Identify which cell holds the provided text, then report its [X, Y] central coordinate. 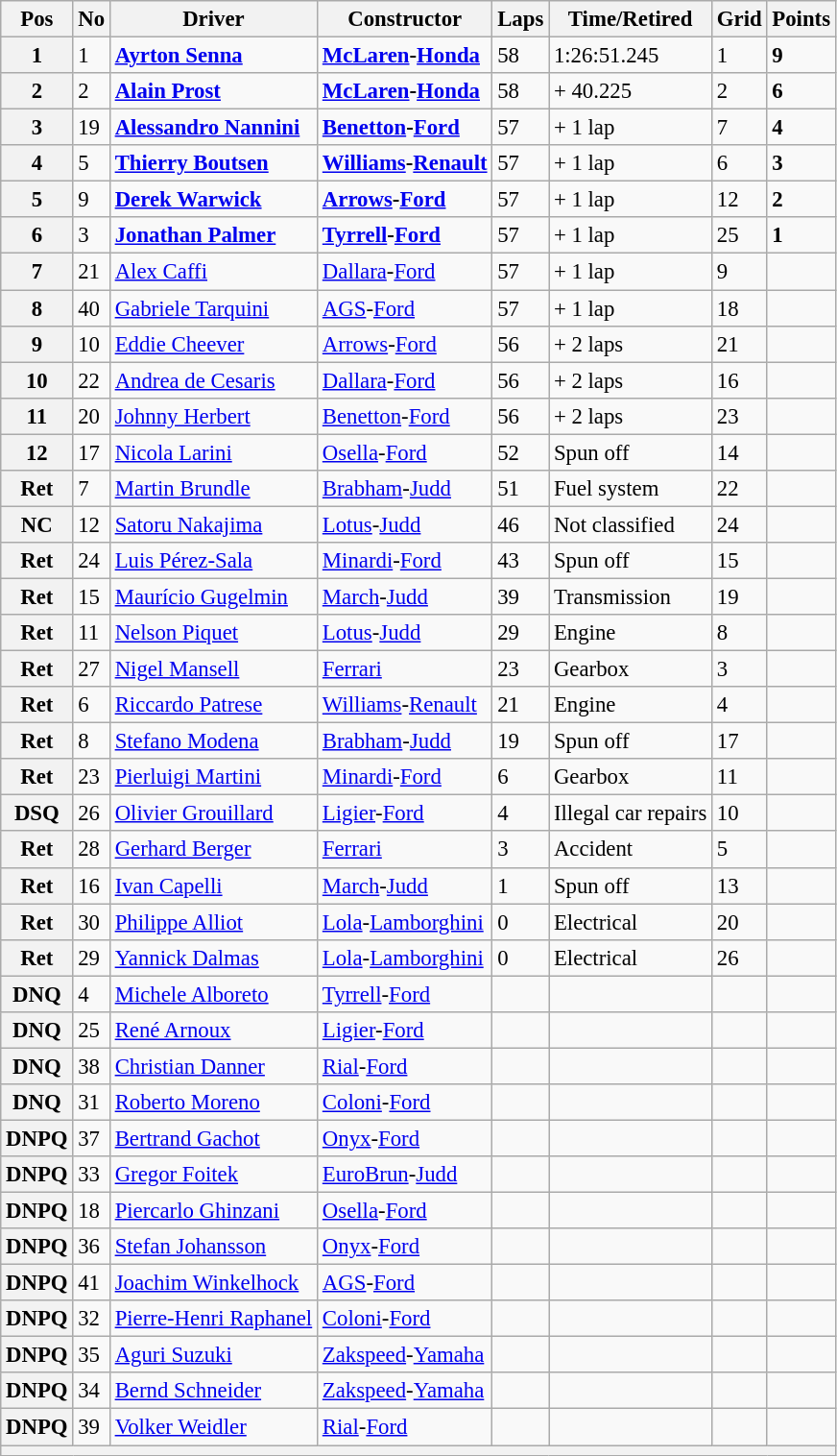
Not classified [631, 524]
NC [36, 524]
Olivier Grouillard [213, 813]
Christian Danner [213, 1066]
Luis Pérez-Sala [213, 561]
28 [91, 850]
Ayrton Senna [213, 56]
Transmission [631, 596]
1:26:51.245 [631, 56]
Thierry Boutsen [213, 163]
Aguri Suzuki [213, 1355]
Points [801, 19]
Alain Prost [213, 91]
DSQ [36, 813]
Accident [631, 850]
EuroBrun-Judd [405, 1175]
Gregor Foitek [213, 1175]
René Arnoux [213, 1031]
30 [91, 922]
Fuel system [631, 489]
Volker Weidler [213, 1427]
34 [91, 1392]
Joachim Winkelhock [213, 1283]
27 [91, 669]
Grid [739, 19]
35 [91, 1355]
Michele Alboreto [213, 994]
Johnny Herbert [213, 416]
Laps [520, 19]
31 [91, 1103]
Bernd Schneider [213, 1392]
Alex Caffi [213, 272]
Yannick Dalmas [213, 958]
Stefano Modena [213, 741]
Martin Brundle [213, 489]
40 [91, 308]
51 [520, 489]
33 [91, 1175]
Roberto Moreno [213, 1103]
Derek Warwick [213, 200]
41 [91, 1283]
Andrea de Cesaris [213, 380]
37 [91, 1138]
14 [739, 452]
Alessandro Nannini [213, 128]
46 [520, 524]
Eddie Cheever [213, 344]
Time/Retired [631, 19]
43 [520, 561]
Riccardo Patrese [213, 705]
No [91, 19]
Pierre-Henri Raphanel [213, 1319]
52 [520, 452]
Satoru Nakajima [213, 524]
Nigel Mansell [213, 669]
Gabriele Tarquini [213, 308]
Philippe Alliot [213, 922]
38 [91, 1066]
Nicola Larini [213, 452]
Illegal car repairs [631, 813]
Gerhard Berger [213, 850]
Pos [36, 19]
Stefan Johansson [213, 1247]
Constructor [405, 19]
Nelson Piquet [213, 633]
Bertrand Gachot [213, 1138]
Jonathan Palmer [213, 235]
Ivan Capelli [213, 886]
Driver [213, 19]
+ 40.225 [631, 91]
36 [91, 1247]
Pierluigi Martini [213, 777]
Piercarlo Ghinzani [213, 1211]
Maurício Gugelmin [213, 596]
32 [91, 1319]
13 [739, 886]
